Scan for the cell matching the given text and deliver its (X, Y) coordinate at center. 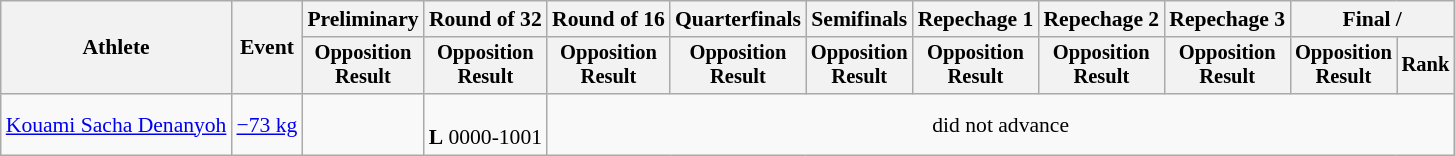
Preliminary (362, 19)
Event (266, 48)
did not advance (1000, 124)
Rank (1426, 66)
Final / (1372, 19)
Athlete (116, 48)
Round of 16 (608, 19)
Repechage 2 (1101, 19)
Round of 32 (486, 19)
−73 kg (266, 124)
Repechage 1 (976, 19)
Quarterfinals (738, 19)
L 0000-1001 (486, 124)
Kouami Sacha Denanyoh (116, 124)
Repechage 3 (1227, 19)
Semifinals (860, 19)
